Output the [X, Y] coordinate of the center of the cell containing the given text.  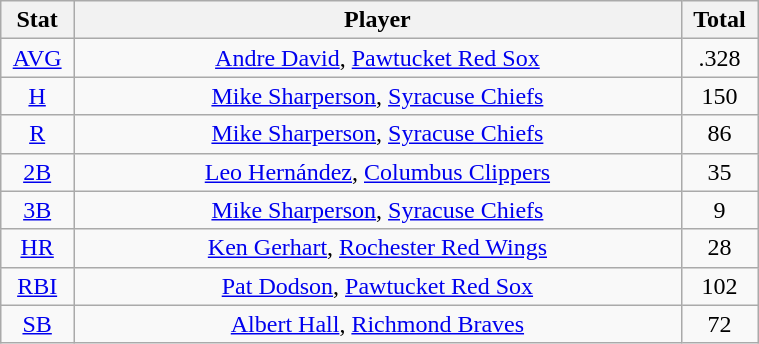
2B [38, 172]
Leo Hernández, Columbus Clippers [378, 172]
AVG [38, 58]
H [38, 96]
35 [719, 172]
RBI [38, 286]
Albert Hall, Richmond Braves [378, 324]
Total [719, 20]
3B [38, 210]
102 [719, 286]
HR [38, 248]
R [38, 134]
72 [719, 324]
Andre David, Pawtucket Red Sox [378, 58]
Ken Gerhart, Rochester Red Wings [378, 248]
Pat Dodson, Pawtucket Red Sox [378, 286]
28 [719, 248]
.328 [719, 58]
SB [38, 324]
Stat [38, 20]
9 [719, 210]
86 [719, 134]
150 [719, 96]
Player [378, 20]
